Capture the cell that displays the provided text and extract its [x, y] central coordinate. 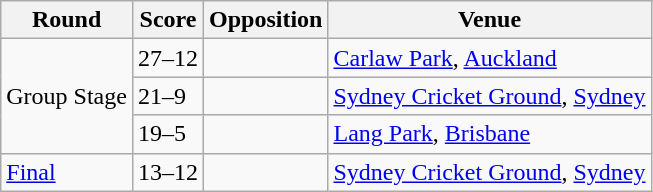
Group Stage [67, 96]
Carlaw Park, Auckland [490, 58]
27–12 [168, 58]
13–12 [168, 172]
Final [67, 172]
19–5 [168, 134]
Opposition [266, 20]
Round [67, 20]
Venue [490, 20]
21–9 [168, 96]
Score [168, 20]
Lang Park, Brisbane [490, 134]
